Output the (X, Y) coordinate of the center of the cell containing the given text.  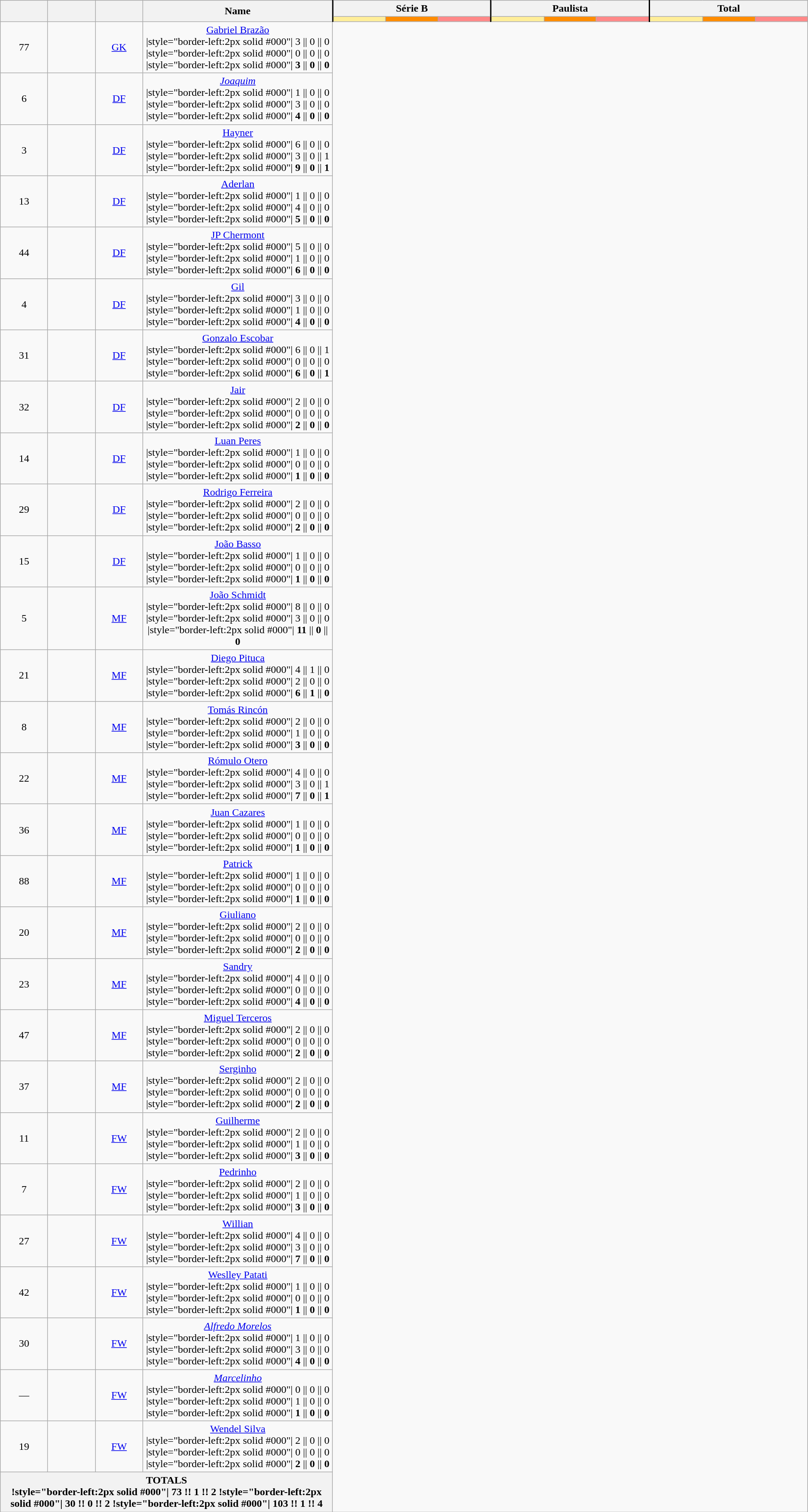
47 (24, 1035)
6 (24, 98)
GK (119, 47)
Gil|style="border-left:2px solid #000"| 3 || 0 || 0 |style="border-left:2px solid #000"| 1 || 0 || 0 |style="border-left:2px solid #000"| 4 || 0 || 0 (238, 304)
11 (24, 1138)
21 (24, 676)
7 (24, 1190)
Name (238, 11)
23 (24, 984)
36 (24, 830)
88 (24, 881)
14 (24, 458)
22 (24, 779)
Série B (412, 9)
5 (24, 619)
31 (24, 356)
27 (24, 1241)
Total (729, 9)
30 (24, 1343)
44 (24, 253)
— (24, 1395)
Paulista (571, 9)
42 (24, 1292)
29 (24, 509)
4 (24, 304)
37 (24, 1087)
15 (24, 561)
32 (24, 407)
20 (24, 932)
19 (24, 1447)
13 (24, 201)
8 (24, 727)
3 (24, 150)
77 (24, 47)
